For the text-containing cell, return its midpoint in (x, y) coordinate format. 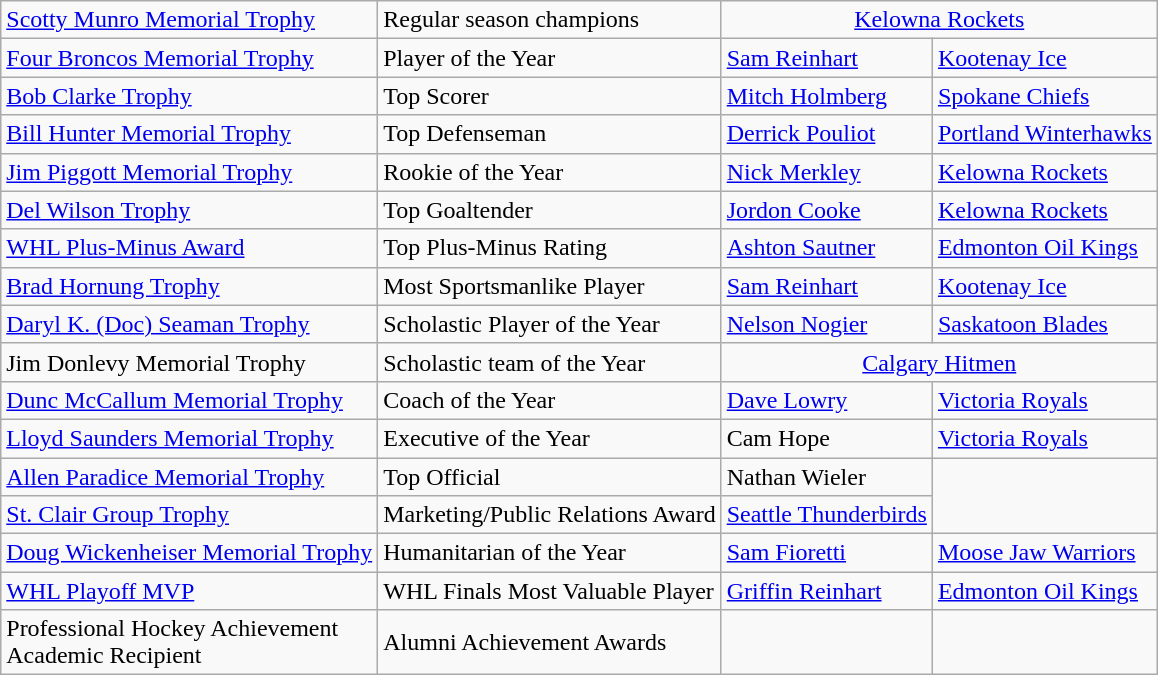
Derrick Pouliot (826, 134)
Doug Wickenheiser Memorial Trophy (190, 553)
Spokane Chiefs (1044, 96)
Scholastic team of the Year (550, 362)
Calgary Hitmen (939, 362)
Rookie of the Year (550, 172)
Nick Merkley (826, 172)
WHL Playoff MVP (190, 591)
Ashton Sautner (826, 248)
Top Defenseman (550, 134)
Dave Lowry (826, 400)
Top Plus-Minus Rating (550, 248)
Moose Jaw Warriors (1044, 553)
Coach of the Year (550, 400)
Scotty Munro Memorial Trophy (190, 20)
WHL Plus-Minus Award (190, 248)
Professional Hockey AchievementAcademic Recipient (190, 642)
Seattle Thunderbirds (826, 515)
Humanitarian of the Year (550, 553)
St. Clair Group Trophy (190, 515)
Brad Hornung Trophy (190, 286)
Cam Hope (826, 438)
Executive of the Year (550, 438)
Mitch Holmberg (826, 96)
Scholastic Player of the Year (550, 324)
Griffin Reinhart (826, 591)
Jim Piggott Memorial Trophy (190, 172)
Saskatoon Blades (1044, 324)
Top Scorer (550, 96)
Marketing/Public Relations Award (550, 515)
WHL Finals Most Valuable Player (550, 591)
Nathan Wieler (826, 477)
Most Sportsmanlike Player (550, 286)
Bob Clarke Trophy (190, 96)
Top Official (550, 477)
Four Broncos Memorial Trophy (190, 58)
Del Wilson Trophy (190, 210)
Alumni Achievement Awards (550, 642)
Allen Paradice Memorial Trophy (190, 477)
Jim Donlevy Memorial Trophy (190, 362)
Player of the Year (550, 58)
Nelson Nogier (826, 324)
Jordon Cooke (826, 210)
Daryl K. (Doc) Seaman Trophy (190, 324)
Sam Fioretti (826, 553)
Regular season champions (550, 20)
Top Goaltender (550, 210)
Dunc McCallum Memorial Trophy (190, 400)
Portland Winterhawks (1044, 134)
Bill Hunter Memorial Trophy (190, 134)
Lloyd Saunders Memorial Trophy (190, 438)
